Output the [x, y] coordinate of the center of the cell containing the given text.  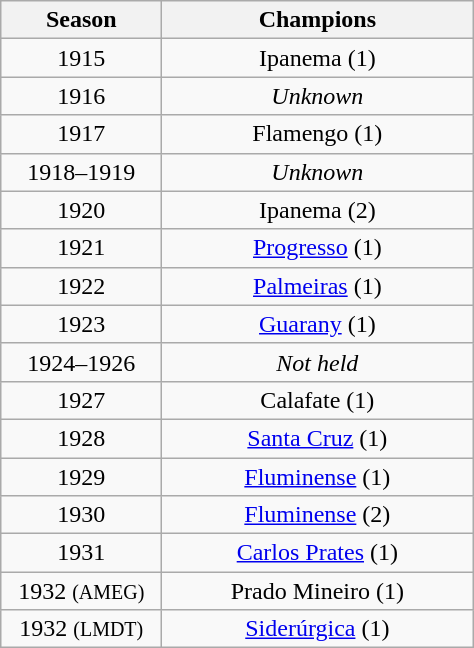
1927 [82, 400]
1916 [82, 96]
Fluminense (1) [318, 477]
1924–1926 [82, 362]
1917 [82, 134]
1918–1919 [82, 172]
Calafate (1) [318, 400]
1928 [82, 438]
Carlos Prates (1) [318, 553]
1932 (LMDT) [82, 629]
Guarany (1) [318, 324]
Prado Mineiro (1) [318, 591]
Palmeiras (1) [318, 286]
Flamengo (1) [318, 134]
1923 [82, 324]
Not held [318, 362]
1931 [82, 553]
Ipanema (1) [318, 58]
1915 [82, 58]
1930 [82, 515]
Ipanema (2) [318, 210]
1921 [82, 248]
Fluminense (2) [318, 515]
Champions [318, 20]
Season [82, 20]
Progresso (1) [318, 248]
1920 [82, 210]
1922 [82, 286]
Siderúrgica (1) [318, 629]
1929 [82, 477]
Santa Cruz (1) [318, 438]
1932 (AMEG) [82, 591]
